Return (X, Y) of the center of cell containing provided text 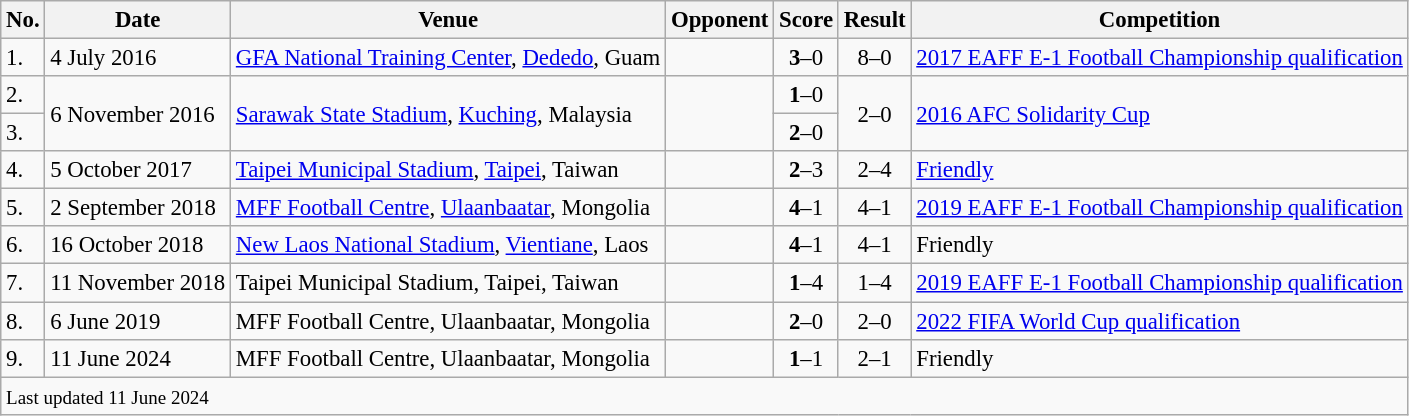
5 October 2017 (138, 170)
Score (806, 20)
Last updated 11 June 2024 (704, 396)
Date (138, 20)
Sarawak State Stadium, Kuching, Malaysia (448, 114)
11 June 2024 (138, 358)
11 November 2018 (138, 283)
8–0 (874, 58)
4. (23, 170)
2 September 2018 (138, 208)
6 June 2019 (138, 321)
7. (23, 283)
GFA National Training Center, Dededo, Guam (448, 58)
2016 AFC Solidarity Cup (1160, 114)
3. (23, 133)
2–4 (874, 170)
2017 EAFF E-1 Football Championship qualification (1160, 58)
2022 FIFA World Cup qualification (1160, 321)
1. (23, 58)
New Laos National Stadium, Vientiane, Laos (448, 245)
Competition (1160, 20)
1–1 (806, 358)
9. (23, 358)
Result (874, 20)
Opponent (720, 20)
4 July 2016 (138, 58)
No. (23, 20)
1–0 (806, 95)
16 October 2018 (138, 245)
2–1 (874, 358)
6 November 2016 (138, 114)
Venue (448, 20)
8. (23, 321)
5. (23, 208)
3–0 (806, 58)
2. (23, 95)
2–3 (806, 170)
6. (23, 245)
